Scan for the cell matching the given text and deliver its [x, y] coordinate at center. 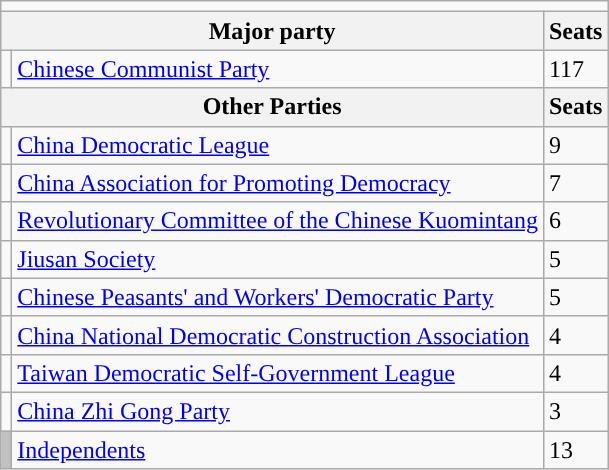
Other Parties [272, 107]
China Zhi Gong Party [278, 411]
13 [575, 449]
3 [575, 411]
Major party [272, 31]
Chinese Communist Party [278, 69]
9 [575, 145]
6 [575, 221]
Independents [278, 449]
China National Democratic Construction Association [278, 335]
China Association for Promoting Democracy [278, 183]
Taiwan Democratic Self-Government League [278, 373]
117 [575, 69]
Chinese Peasants' and Workers' Democratic Party [278, 297]
Jiusan Society [278, 259]
7 [575, 183]
Revolutionary Committee of the Chinese Kuomintang [278, 221]
China Democratic League [278, 145]
